Return the (x, y) coordinate for the center point of the cell that contains the specified text.  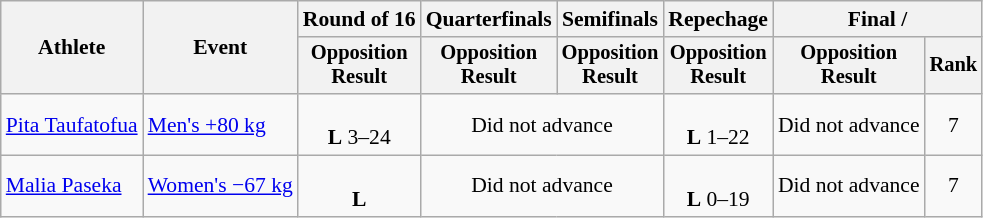
Repechage (718, 19)
L 3–24 (360, 124)
Men's +80 kg (220, 124)
Rank (954, 66)
Semifinals (610, 19)
L 0–19 (718, 186)
Malia Paseka (72, 186)
L 1–22 (718, 124)
Pita Taufatofua (72, 124)
Event (220, 48)
Athlete (72, 48)
Quarterfinals (489, 19)
Round of 16 (360, 19)
Final / (878, 19)
L (360, 186)
Women's −67 kg (220, 186)
